Search for the cell housing the specified text and yield its [X, Y] center coordinate. 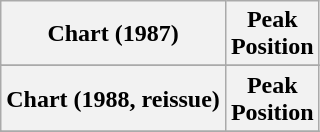
Chart (1987) [114, 34]
Chart (1988, reissue) [114, 98]
